Return the (X, Y) coordinate for the center point of the cell that contains the specified text.  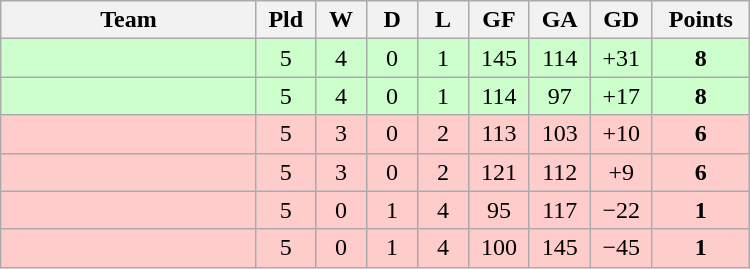
103 (560, 134)
100 (500, 248)
+10 (621, 134)
L (444, 20)
+9 (621, 172)
Pld (286, 20)
97 (560, 96)
−45 (621, 248)
GA (560, 20)
112 (560, 172)
+31 (621, 58)
113 (500, 134)
D (392, 20)
GD (621, 20)
+17 (621, 96)
−22 (621, 210)
95 (500, 210)
Team (128, 20)
117 (560, 210)
121 (500, 172)
Points (700, 20)
W (340, 20)
GF (500, 20)
